For the text-containing cell, return its midpoint in [x, y] coordinate format. 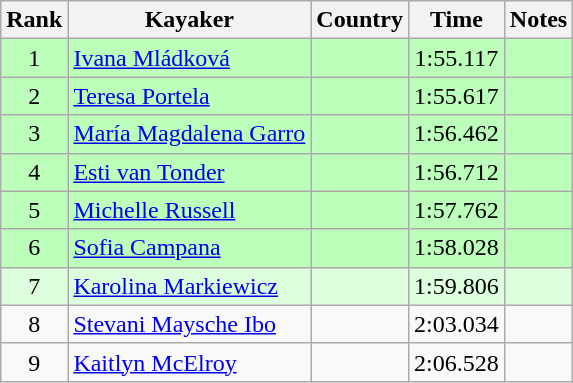
María Magdalena Garro [190, 134]
1:59.806 [457, 286]
1:57.762 [457, 210]
2:03.034 [457, 324]
Stevani Maysche Ibo [190, 324]
Ivana Mládková [190, 58]
1 [34, 58]
Sofia Campana [190, 248]
Notes [538, 20]
8 [34, 324]
1:55.117 [457, 58]
Rank [34, 20]
6 [34, 248]
2 [34, 96]
Kaitlyn McElroy [190, 362]
1:56.462 [457, 134]
2:06.528 [457, 362]
Karolina Markiewicz [190, 286]
Time [457, 20]
Country [360, 20]
1:58.028 [457, 248]
5 [34, 210]
7 [34, 286]
1:56.712 [457, 172]
Michelle Russell [190, 210]
Kayaker [190, 20]
3 [34, 134]
9 [34, 362]
1:55.617 [457, 96]
4 [34, 172]
Esti van Tonder [190, 172]
Teresa Portela [190, 96]
